Return the (x, y) coordinate for the center point of the cell that contains the specified text.  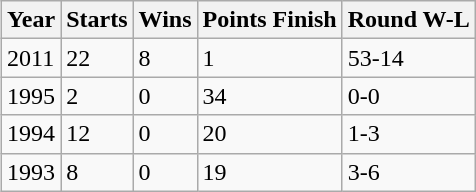
Year (32, 20)
3-6 (408, 172)
2 (97, 96)
20 (270, 134)
0-0 (408, 96)
53-14 (408, 58)
12 (97, 134)
Points Finish (270, 20)
34 (270, 96)
2011 (32, 58)
1994 (32, 134)
Starts (97, 20)
Wins (165, 20)
Round W-L (408, 20)
1995 (32, 96)
1-3 (408, 134)
22 (97, 58)
1 (270, 58)
19 (270, 172)
1993 (32, 172)
